Detect which cell encompasses the target text, then output its (X, Y) center coordinate. 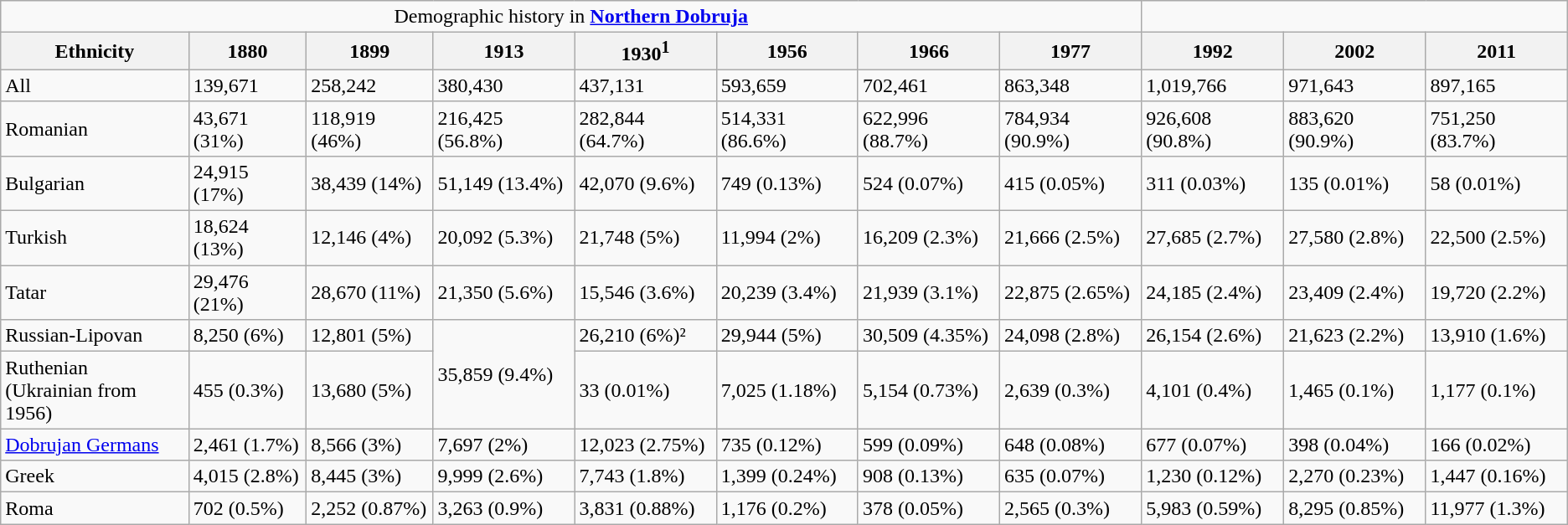
1,019,766 (1213, 85)
784,934 (90.9%) (1070, 129)
15,546 (3.6%) (645, 293)
All (95, 85)
Greek (95, 476)
437,131 (645, 85)
622,996 (88.7%) (928, 129)
Dobrujan Germans (95, 445)
21,623 (2.2%) (1355, 336)
5,983 (0.59%) (1213, 508)
635 (0.07%) (1070, 476)
166 (0.02%) (1496, 445)
1913 (504, 52)
22,500 (2.5%) (1496, 238)
Tatar (95, 293)
4,101 (0.4%) (1213, 390)
11,977 (1.3%) (1496, 508)
8,295 (0.85%) (1355, 508)
3,263 (0.9%) (504, 508)
24,915 (17%) (248, 183)
12,146 (4%) (370, 238)
1977 (1070, 52)
1,177 (0.1%) (1496, 390)
908 (0.13%) (928, 476)
380,430 (504, 85)
51,149 (13.4%) (504, 183)
971,643 (1355, 85)
593,659 (787, 85)
702 (0.5%) (248, 508)
926,608 (90.8%) (1213, 129)
13,680 (5%) (370, 390)
21,666 (2.5%) (1070, 238)
398 (0.04%) (1355, 445)
Roma (95, 508)
1992 (1213, 52)
26,154 (2.6%) (1213, 336)
26,210 (6%)² (645, 336)
Russian-Lipovan (95, 336)
Turkish (95, 238)
21,939 (3.1%) (928, 293)
216,425 (56.8%) (504, 129)
58 (0.01%) (1496, 183)
16,209 (2.3%) (928, 238)
7,025 (1.18%) (787, 390)
19301 (645, 52)
514,331 (86.6%) (787, 129)
21,350 (5.6%) (504, 293)
11,994 (2%) (787, 238)
2,461 (1.7%) (248, 445)
751,250 (83.7%) (1496, 129)
1,399 (0.24%) (787, 476)
2002 (1355, 52)
415 (0.05%) (1070, 183)
1899 (370, 52)
863,348 (1070, 85)
2,252 (0.87%) (370, 508)
35,859 (9.4%) (504, 374)
599 (0.09%) (928, 445)
13,910 (1.6%) (1496, 336)
27,580 (2.8%) (1355, 238)
135 (0.01%) (1355, 183)
24,185 (2.4%) (1213, 293)
7,697 (2%) (504, 445)
1,230 (0.12%) (1213, 476)
Demographic history in Northern Dobruja (571, 17)
20,239 (3.4%) (787, 293)
20,092 (5.3%) (504, 238)
378 (0.05%) (928, 508)
1966 (928, 52)
9,999 (2.6%) (504, 476)
23,409 (2.4%) (1355, 293)
38,439 (14%) (370, 183)
1880 (248, 52)
Romanian (95, 129)
Bulgarian (95, 183)
22,875 (2.65%) (1070, 293)
Ethnicity (95, 52)
2,565 (0.3%) (1070, 508)
258,242 (370, 85)
139,671 (248, 85)
1,447 (0.16%) (1496, 476)
29,476 (21%) (248, 293)
4,015 (2.8%) (248, 476)
Ruthenian (Ukrainian from 1956) (95, 390)
311 (0.03%) (1213, 183)
282,844 (64.7%) (645, 129)
12,801 (5%) (370, 336)
28,670 (11%) (370, 293)
648 (0.08%) (1070, 445)
702,461 (928, 85)
455 (0.3%) (248, 390)
1,465 (0.1%) (1355, 390)
677 (0.07%) (1213, 445)
8,566 (3%) (370, 445)
19,720 (2.2%) (1496, 293)
43,671 (31%) (248, 129)
21,748 (5%) (645, 238)
749 (0.13%) (787, 183)
12,023 (2.75%) (645, 445)
24,098 (2.8%) (1070, 336)
5,154 (0.73%) (928, 390)
1,176 (0.2%) (787, 508)
8,250 (6%) (248, 336)
2,639 (0.3%) (1070, 390)
27,685 (2.7%) (1213, 238)
30,509 (4.35%) (928, 336)
524 (0.07%) (928, 183)
18,624 (13%) (248, 238)
2,270 (0.23%) (1355, 476)
7,743 (1.8%) (645, 476)
42,070 (9.6%) (645, 183)
29,944 (5%) (787, 336)
2011 (1496, 52)
8,445 (3%) (370, 476)
1956 (787, 52)
118,919 (46%) (370, 129)
33 (0.01%) (645, 390)
883,620 (90.9%) (1355, 129)
897,165 (1496, 85)
735 (0.12%) (787, 445)
3,831 (0.88%) (645, 508)
